Find where the given text appears and provide that cell's center as (x, y) coordinate. 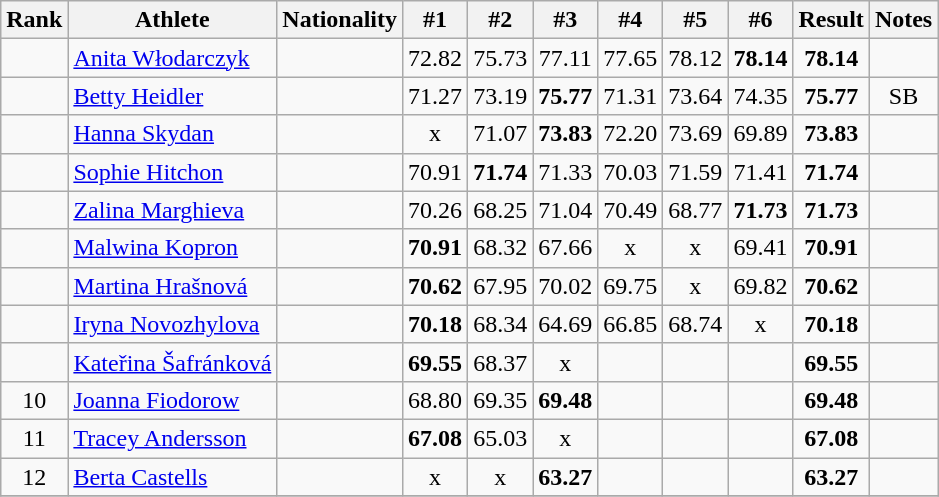
Result (831, 20)
75.73 (500, 58)
Joanna Fiodorow (172, 400)
64.69 (566, 324)
78.12 (696, 58)
71.31 (630, 96)
12 (34, 477)
68.77 (696, 210)
Anita Włodarczyk (172, 58)
71.07 (500, 134)
Notes (903, 20)
#3 (566, 20)
#2 (500, 20)
65.03 (500, 438)
68.74 (696, 324)
Tracey Andersson (172, 438)
72.20 (630, 134)
11 (34, 438)
Malwina Kopron (172, 248)
77.11 (566, 58)
Nationality (340, 20)
Athlete (172, 20)
SB (903, 96)
77.65 (630, 58)
69.75 (630, 286)
67.66 (566, 248)
73.19 (500, 96)
Sophie Hitchon (172, 172)
71.59 (696, 172)
71.33 (566, 172)
68.80 (436, 400)
68.25 (500, 210)
74.35 (760, 96)
67.95 (500, 286)
72.82 (436, 58)
Hanna Skydan (172, 134)
70.02 (566, 286)
70.49 (630, 210)
10 (34, 400)
Betty Heidler (172, 96)
69.89 (760, 134)
Martina Hrašnová (172, 286)
68.34 (500, 324)
69.35 (500, 400)
Iryna Novozhylova (172, 324)
70.03 (630, 172)
68.37 (500, 362)
Berta Castells (172, 477)
73.69 (696, 134)
69.41 (760, 248)
#4 (630, 20)
71.27 (436, 96)
Rank (34, 20)
70.26 (436, 210)
71.41 (760, 172)
Kateřina Šafránková (172, 362)
#1 (436, 20)
#6 (760, 20)
69.82 (760, 286)
66.85 (630, 324)
73.64 (696, 96)
68.32 (500, 248)
#5 (696, 20)
Zalina Marghieva (172, 210)
71.04 (566, 210)
